Search for the cell housing the specified text and yield its [X, Y] center coordinate. 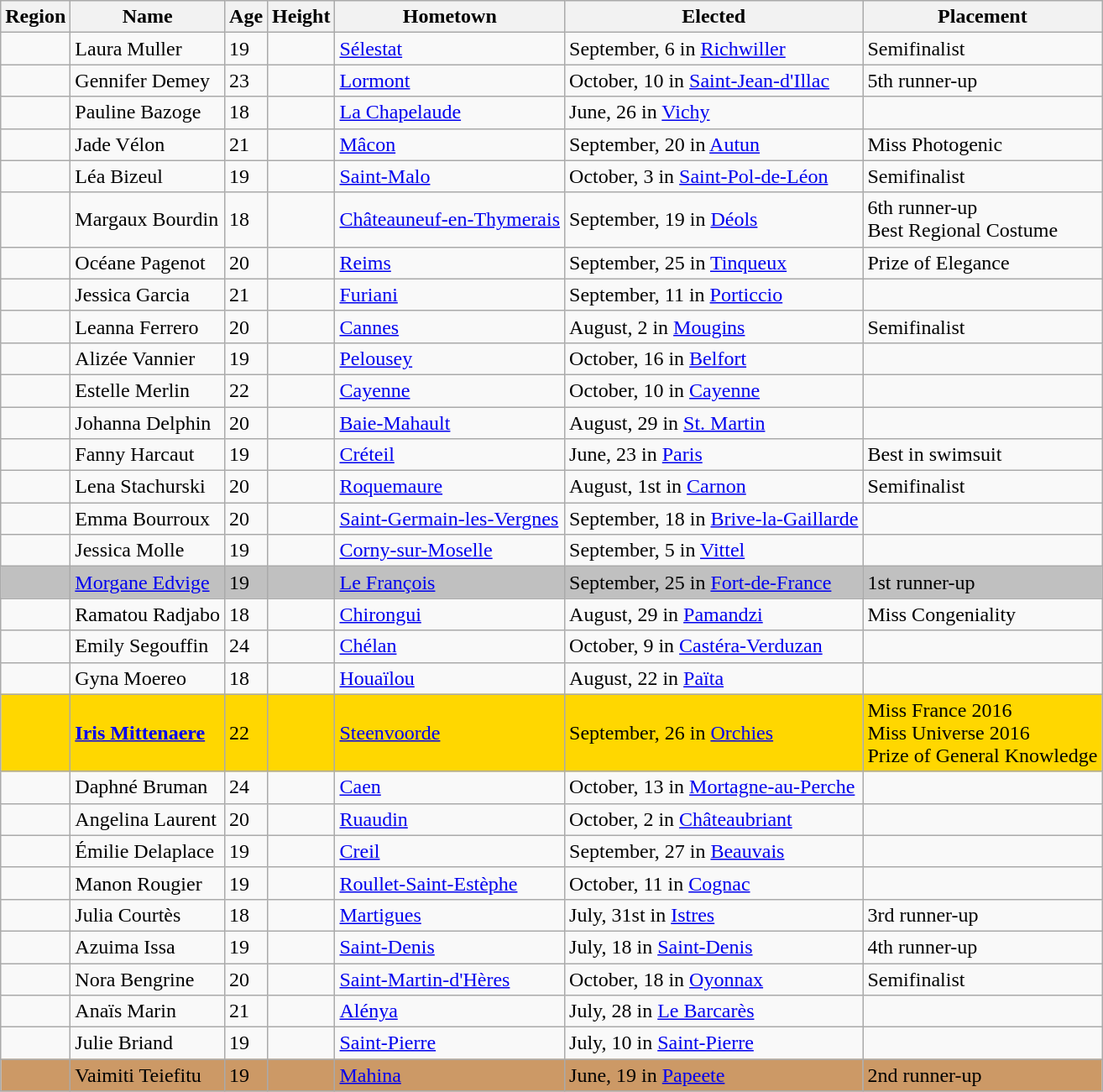
September, 19 in Déols [714, 220]
Laura Muller [148, 49]
Estelle Merlin [148, 390]
Roullet-Saint-Estèphe [450, 883]
October, 10 in Saint-Jean-d'Illac [714, 81]
Châteauneuf-en-Thymerais [450, 220]
Gennifer Demey [148, 81]
Océane Pagenot [148, 263]
October, 2 in Châteaubriant [714, 819]
October, 18 in Oyonnax [714, 980]
Caen [450, 787]
Alénya [450, 1011]
Best in swimsuit [982, 455]
Region [35, 17]
Jessica Garcia [148, 295]
1st runner-up [982, 583]
4th runner-up [982, 947]
Elected [714, 17]
Corny-sur-Moselle [450, 551]
Lormont [450, 81]
August, 29 in St. Martin [714, 422]
Mahina [450, 1075]
September, 5 in Vittel [714, 551]
October, 16 in Belfort [714, 358]
5th runner-up [982, 81]
Margaux Bourdin [148, 220]
June, 19 in Papeete [714, 1075]
July, 31st in Istres [714, 915]
Ruaudin [450, 819]
August, 22 in Païta [714, 678]
Morgane Edvige [148, 583]
Fanny Harcaut [148, 455]
Miss Congeniality [982, 614]
Chirongui [450, 614]
June, 26 in Vichy [714, 112]
Jade Vélon [148, 144]
Cannes [450, 327]
Angelina Laurent [148, 819]
23 [247, 81]
September, 11 in Porticcio [714, 295]
Azuima Issa [148, 947]
October, 13 in Mortagne-au-Perche [714, 787]
Height [301, 17]
Chélan [450, 646]
Vaimiti Teiefitu [148, 1075]
September, 25 in Tinqueux [714, 263]
Miss Photogenic [982, 144]
Martigues [450, 915]
Nora Bengrine [148, 980]
September, 20 in Autun [714, 144]
October, 10 in Cayenne [714, 390]
Léa Bizeul [148, 176]
Iris Mittenaere [148, 733]
October, 3 in Saint-Pol-de-Léon [714, 176]
Saint-Malo [450, 176]
Julia Courtès [148, 915]
Lena Stachurski [148, 487]
Saint-Denis [450, 947]
Sélestat [450, 49]
Pauline Bazoge [148, 112]
August, 29 in Pamandzi [714, 614]
Baie-Mahault [450, 422]
Daphné Bruman [148, 787]
Reims [450, 263]
Furiani [450, 295]
Prize of Elegance [982, 263]
Ramatou Radjabo [148, 614]
La Chapelaude [450, 112]
Name [148, 17]
Hometown [450, 17]
September, 26 in Orchies [714, 733]
September, 18 in Brive-la-Gaillarde [714, 519]
July, 18 in Saint-Denis [714, 947]
June, 23 in Paris [714, 455]
Emma Bourroux [148, 519]
Le François [450, 583]
Saint-Germain-les-Vergnes [450, 519]
Alizée Vannier [148, 358]
Emily Segouffin [148, 646]
August, 2 in Mougins [714, 327]
Pelousey [450, 358]
Créteil [450, 455]
Creil [450, 851]
Mâcon [450, 144]
August, 1st in Carnon [714, 487]
Gyna Moereo [148, 678]
September, 25 in Fort-de-France [714, 583]
July, 10 in Saint-Pierre [714, 1043]
September, 27 in Beauvais [714, 851]
Jessica Molle [148, 551]
Manon Rougier [148, 883]
October, 9 in Castéra-Verduzan [714, 646]
Saint-Pierre [450, 1043]
October, 11 in Cognac [714, 883]
Cayenne [450, 390]
Houaïlou [450, 678]
Roquemaure [450, 487]
6th runner-up Best Regional Costume [982, 220]
Émilie Delaplace [148, 851]
3rd runner-up [982, 915]
Anaïs Marin [148, 1011]
Miss France 2016 Miss Universe 2016 Prize of General Knowledge [982, 733]
Steenvoorde [450, 733]
2nd runner-up [982, 1075]
September, 6 in Richwiller [714, 49]
July, 28 in Le Barcarès [714, 1011]
Johanna Delphin [148, 422]
Leanna Ferrero [148, 327]
Placement [982, 17]
Julie Briand [148, 1043]
Age [247, 17]
Saint-Martin-d'Hères [450, 980]
